Identify which cell holds the provided text, then report its (x, y) central coordinate. 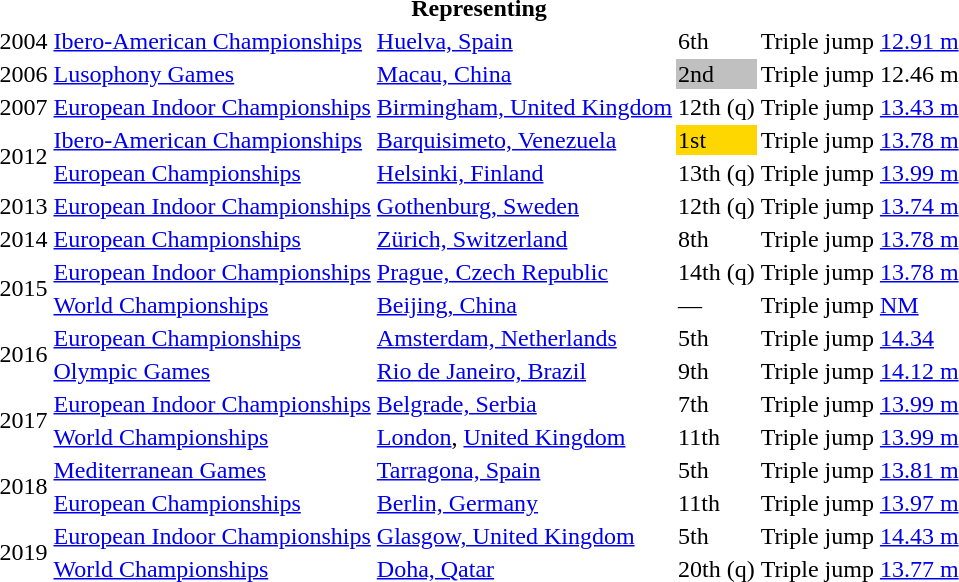
Tarragona, Spain (524, 470)
2nd (717, 74)
Belgrade, Serbia (524, 404)
Glasgow, United Kingdom (524, 536)
14th (q) (717, 272)
Mediterranean Games (212, 470)
Huelva, Spain (524, 41)
Macau, China (524, 74)
Gothenburg, Sweden (524, 206)
6th (717, 41)
Birmingham, United Kingdom (524, 107)
7th (717, 404)
13th (q) (717, 173)
9th (717, 371)
London, United Kingdom (524, 437)
Barquisimeto, Venezuela (524, 140)
— (717, 305)
Prague, Czech Republic (524, 272)
8th (717, 239)
Amsterdam, Netherlands (524, 338)
Lusophony Games (212, 74)
Beijing, China (524, 305)
Olympic Games (212, 371)
Rio de Janeiro, Brazil (524, 371)
1st (717, 140)
Zürich, Switzerland (524, 239)
Berlin, Germany (524, 503)
Helsinki, Finland (524, 173)
